Pinpoint the cell where the given text exists, returning its [X, Y] midpoint coordinate. 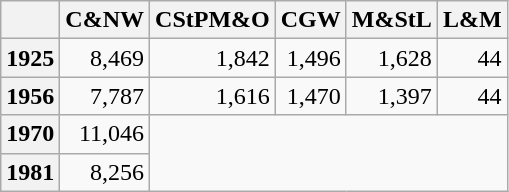
1,496 [310, 58]
1,842 [213, 58]
C&NW [105, 20]
1981 [30, 172]
1,628 [392, 58]
1,470 [310, 96]
1925 [30, 58]
1956 [30, 96]
M&StL [392, 20]
8,469 [105, 58]
1,397 [392, 96]
CGW [310, 20]
L&M [472, 20]
11,046 [105, 134]
7,787 [105, 96]
1970 [30, 134]
CStPM&O [213, 20]
1,616 [213, 96]
8,256 [105, 172]
